Capture the cell that displays the provided text and extract its (X, Y) central coordinate. 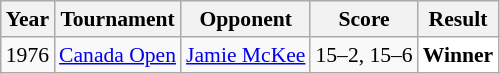
Winner (458, 55)
Score (364, 19)
Tournament (118, 19)
Canada Open (118, 55)
Opponent (246, 19)
Jamie McKee (246, 55)
1976 (28, 55)
Year (28, 19)
15–2, 15–6 (364, 55)
Result (458, 19)
